Find where the given text appears and provide that cell's center as (X, Y) coordinate. 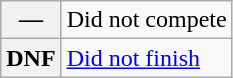
— (31, 20)
DNF (31, 58)
Did not compete (146, 20)
Did not finish (146, 58)
